Detect which cell encompasses the target text, then output its (X, Y) center coordinate. 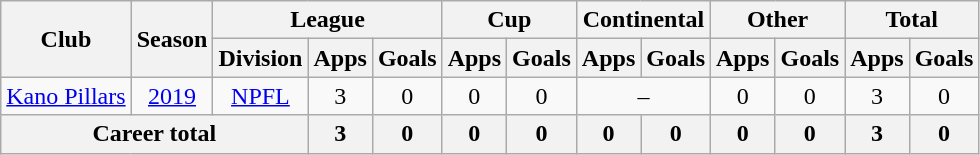
League (328, 20)
2019 (172, 96)
Career total (154, 134)
Total (912, 20)
Other (778, 20)
Cup (509, 20)
Continental (643, 20)
– (643, 96)
Division (260, 58)
Kano Pillars (66, 96)
Season (172, 39)
Club (66, 39)
NPFL (260, 96)
